Pinpoint the cell where the given text exists, returning its (X, Y) midpoint coordinate. 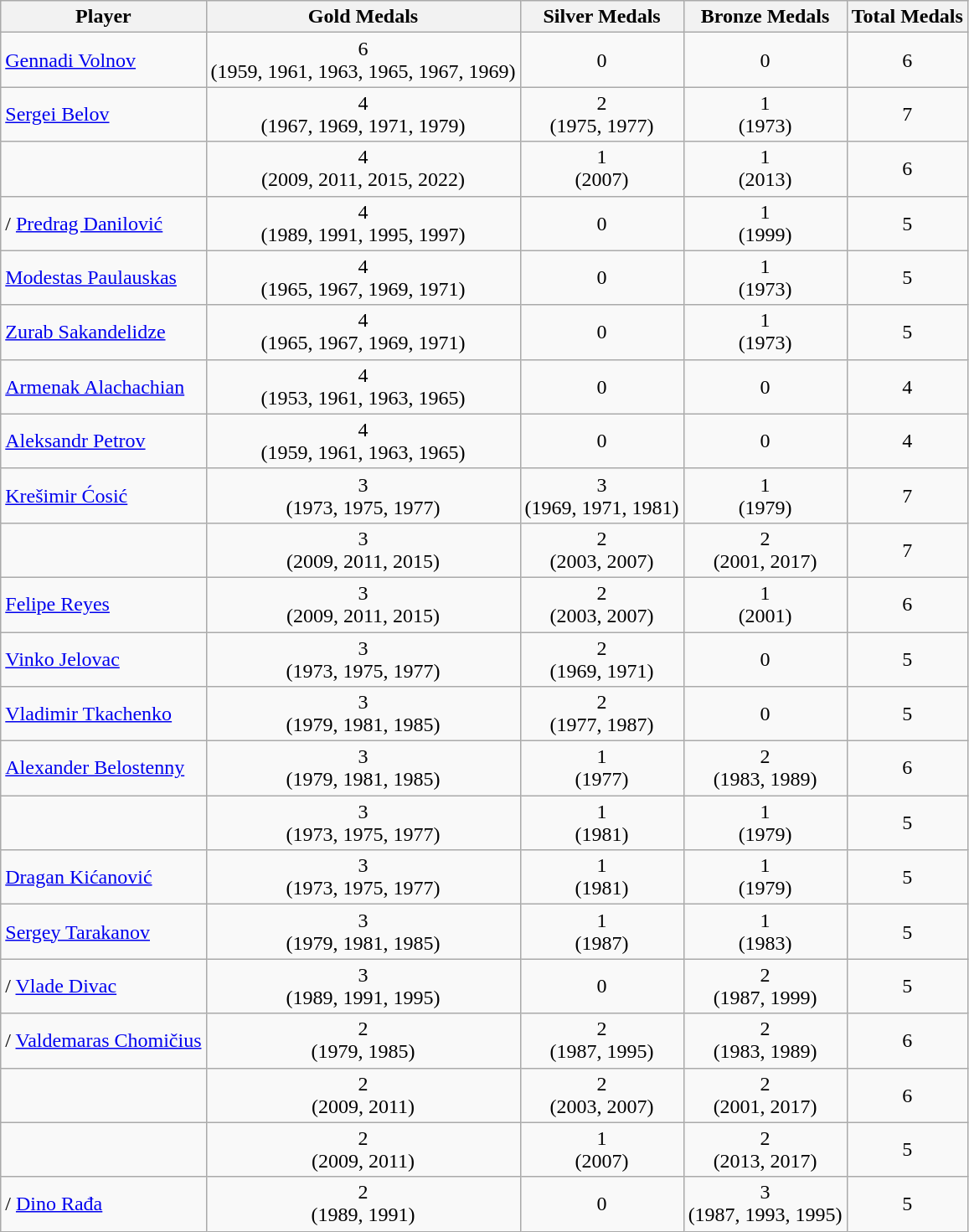
Sergei Belov (104, 114)
4(1989, 1991, 1995, 1997) (363, 223)
Modestas Paulauskas (104, 278)
2(1969, 1971) (601, 658)
/ Vlade Divac (104, 987)
3(1989, 1991, 1995) (363, 987)
Alexander Belostenny (104, 769)
Armenak Alachachian (104, 387)
Gennadi Volnov (104, 60)
2(1975, 1977) (601, 114)
/ Predrag Danilović (104, 223)
4(2009, 2011, 2015, 2022) (363, 169)
2(2013, 2017) (765, 1149)
Krešimir Ćosić (104, 496)
/ Dino Rađa (104, 1204)
Aleksandr Petrov (104, 441)
Vladimir Tkachenko (104, 714)
4(1959, 1961, 1963, 1965) (363, 441)
Felipe Reyes (104, 605)
1(2013) (765, 169)
3(1969, 1971, 1981) (601, 496)
Gold Medals (363, 17)
4(1953, 1961, 1963, 1965) (363, 387)
2(1987, 1995) (601, 1040)
Player (104, 17)
Total Medals (907, 17)
2(1977, 1987) (601, 714)
1(1987) (601, 931)
1(2001) (765, 605)
3(1987, 1993, 1995) (765, 1204)
4(1967, 1969, 1971, 1979) (363, 114)
2(1979, 1985) (363, 1040)
Vinko Jelovac (104, 658)
Silver Medals (601, 17)
/ Valdemaras Chomičius (104, 1040)
1(1983) (765, 931)
Sergey Tarakanov (104, 931)
Bronze Medals (765, 17)
2(1989, 1991) (363, 1204)
6(1959, 1961, 1963, 1965, 1967, 1969) (363, 60)
1(1999) (765, 223)
2(1987, 1999) (765, 987)
1(1977) (601, 769)
Zurab Sakandelidze (104, 332)
Dragan Kićanović (104, 878)
